Pinpoint the cell where the given text exists, returning its (x, y) midpoint coordinate. 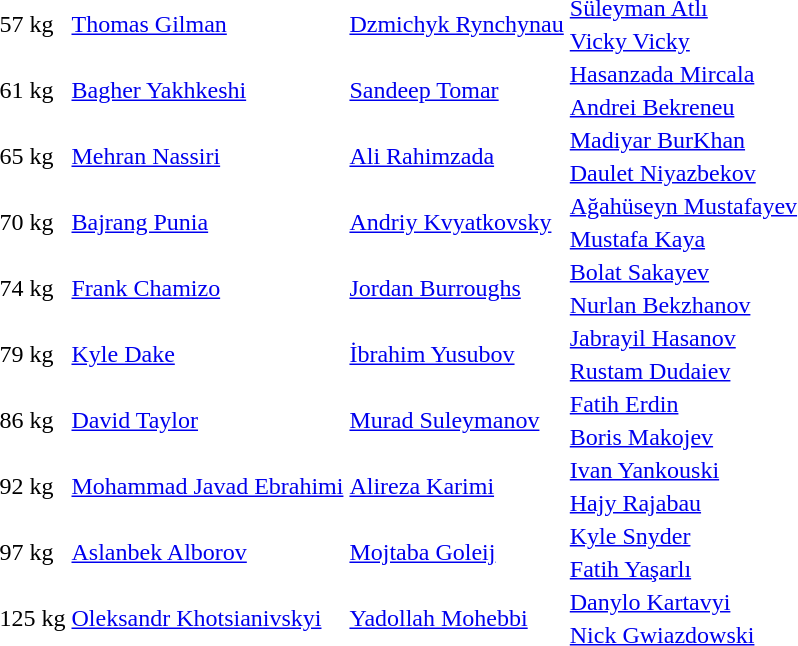
Bolat Sakayev (683, 272)
Jabrayil Hasanov (683, 338)
Andriy Kvyatkovsky (456, 222)
Mustafa Kaya (683, 239)
Fatih Erdin (683, 404)
David Taylor (208, 420)
Hasanzada Mircala (683, 74)
Ivan Yankouski (683, 470)
Vicky Vicky (683, 41)
Fatih Yaşarlı (683, 569)
Hajy Rajabau (683, 503)
Aslanbek Alborov (208, 552)
Frank Chamizo (208, 288)
Alireza Karimi (456, 486)
Mojtaba Goleij (456, 552)
Bagher Yakhkeshi (208, 90)
Nurlan Bekzhanov (683, 305)
İbrahim Yusubov (456, 354)
Jordan Burroughs (456, 288)
Murad Suleymanov (456, 420)
Madiyar BurKhan (683, 140)
Sandeep Tomar (456, 90)
Ağahüseyn Mustafayev (683, 206)
Bajrang Punia (208, 222)
Ali Rahimzada (456, 156)
Mohammad Javad Ebrahimi (208, 486)
Boris Makojev (683, 437)
Rustam Dudaiev (683, 371)
Andrei Bekreneu (683, 107)
Daulet Niyazbekov (683, 173)
Mehran Nassiri (208, 156)
Kyle Snyder (683, 536)
Danylo Kartavyi (683, 602)
Kyle Dake (208, 354)
